From the cell containing the given text, extract its center point as (X, Y) coordinate. 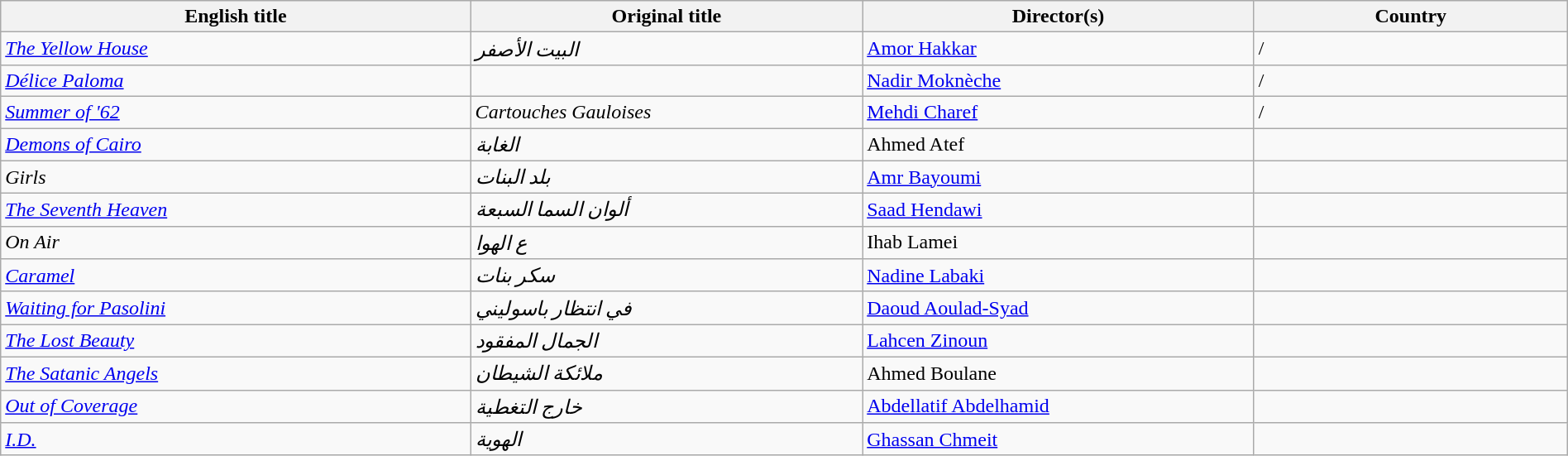
البيت الأصفر (667, 49)
Country (1411, 17)
Nadine Labaki (1059, 276)
Nadir Moknèche (1059, 80)
Abdellatif Abdelhamid (1059, 406)
Demons of Cairo (236, 144)
The Satanic Angels (236, 373)
Ihab Lamei (1059, 242)
Out of Coverage (236, 406)
Daoud Aoulad-Syad (1059, 308)
Lahcen Zinoun (1059, 341)
Saad Hendawi (1059, 210)
The Yellow House (236, 49)
Amor Hakkar (1059, 49)
ملائكة الشيطان (667, 373)
الهوية (667, 439)
The Lost Beauty (236, 341)
Director(s) (1059, 17)
Amr Bayoumi (1059, 177)
الجمال المفقود (667, 341)
Cartouches Gauloises (667, 112)
Waiting for Pasolini (236, 308)
سكر بنات (667, 276)
The Seventh Heaven (236, 210)
Caramel (236, 276)
Délice Paloma (236, 80)
ألوان السما السبعة (667, 210)
Summer of '62 (236, 112)
الغابة (667, 144)
Girls (236, 177)
English title (236, 17)
Mehdi Charef (1059, 112)
ع الهوا (667, 242)
Ahmed Boulane (1059, 373)
بلد البنات (667, 177)
Ahmed Atef (1059, 144)
On Air (236, 242)
Ghassan Chmeit (1059, 439)
I.D. (236, 439)
في انتظار باسوليني (667, 308)
خارج التغطية (667, 406)
Original title (667, 17)
